Scan for the cell matching the given text and deliver its [x, y] coordinate at center. 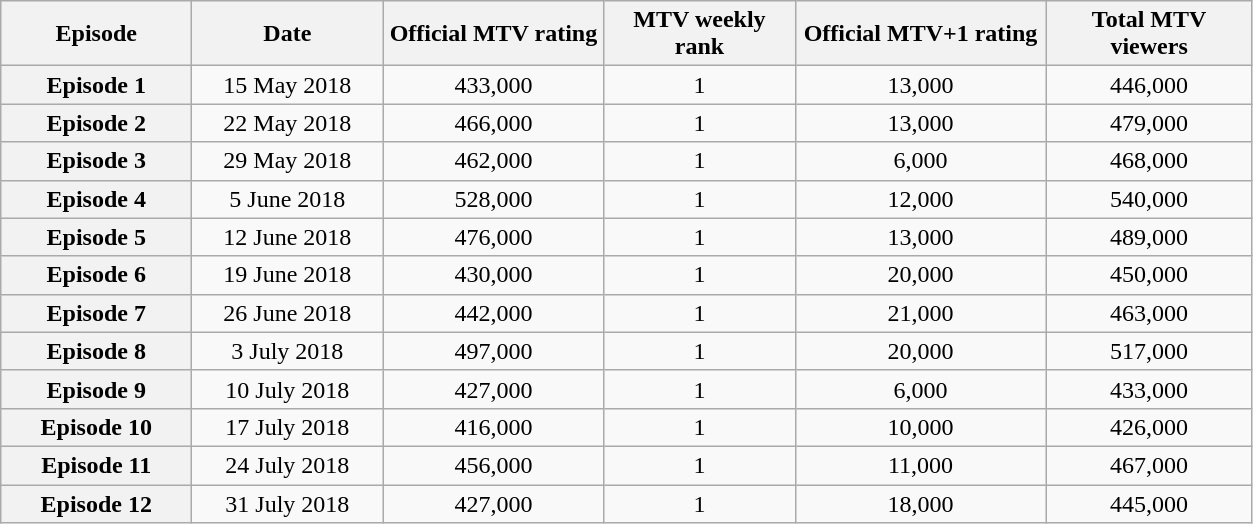
Official MTV rating [494, 34]
Episode 3 [96, 161]
12 June 2018 [288, 237]
540,000 [1149, 199]
Episode 5 [96, 237]
31 July 2018 [288, 503]
Episode 1 [96, 85]
463,000 [1149, 313]
10 July 2018 [288, 389]
Episode [96, 34]
Episode 2 [96, 123]
416,000 [494, 427]
466,000 [494, 123]
450,000 [1149, 275]
468,000 [1149, 161]
Official MTV+1 rating [920, 34]
17 July 2018 [288, 427]
26 June 2018 [288, 313]
Episode 4 [96, 199]
Episode 10 [96, 427]
10,000 [920, 427]
3 July 2018 [288, 351]
19 June 2018 [288, 275]
517,000 [1149, 351]
24 July 2018 [288, 465]
Episode 11 [96, 465]
MTV weekly rank [700, 34]
12,000 [920, 199]
456,000 [494, 465]
5 June 2018 [288, 199]
497,000 [494, 351]
Episode 6 [96, 275]
11,000 [920, 465]
446,000 [1149, 85]
Date [288, 34]
Episode 7 [96, 313]
18,000 [920, 503]
Episode 8 [96, 351]
Episode 9 [96, 389]
528,000 [494, 199]
29 May 2018 [288, 161]
426,000 [1149, 427]
Episode 12 [96, 503]
21,000 [920, 313]
445,000 [1149, 503]
442,000 [494, 313]
476,000 [494, 237]
489,000 [1149, 237]
15 May 2018 [288, 85]
430,000 [494, 275]
467,000 [1149, 465]
22 May 2018 [288, 123]
462,000 [494, 161]
479,000 [1149, 123]
Total MTV viewers [1149, 34]
